Provide the (x, y) coordinate of the cell's center where the given text is located.  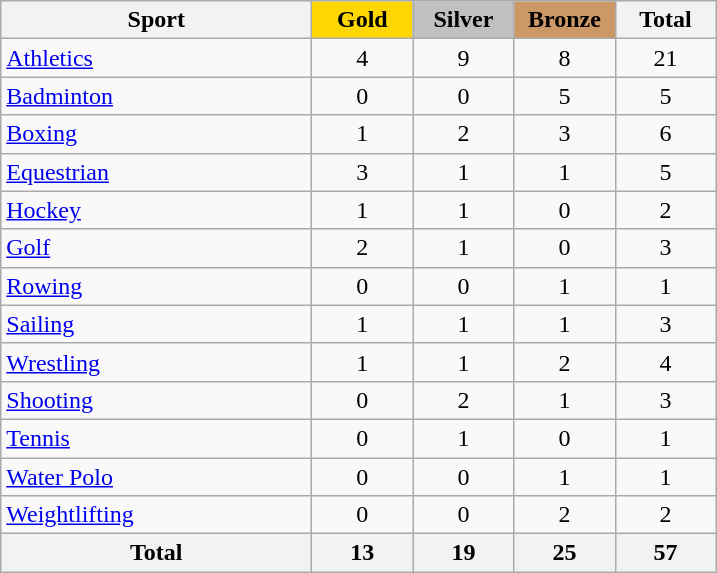
Shooting (156, 400)
19 (464, 553)
Weightlifting (156, 515)
Bronze (564, 20)
25 (564, 553)
Athletics (156, 58)
8 (564, 58)
6 (666, 134)
Water Polo (156, 477)
Golf (156, 248)
Rowing (156, 286)
Gold (362, 20)
Silver (464, 20)
21 (666, 58)
Sailing (156, 324)
Equestrian (156, 172)
Tennis (156, 438)
9 (464, 58)
Hockey (156, 210)
13 (362, 553)
57 (666, 553)
Boxing (156, 134)
Wrestling (156, 362)
Badminton (156, 96)
Sport (156, 20)
